Detect which cell encompasses the target text, then output its [x, y] center coordinate. 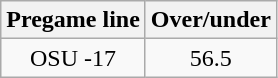
Over/under [210, 20]
Pregame line [74, 20]
OSU -17 [74, 58]
56.5 [210, 58]
